Extract the [X, Y] coordinate from the center of the cell holding the provided text.  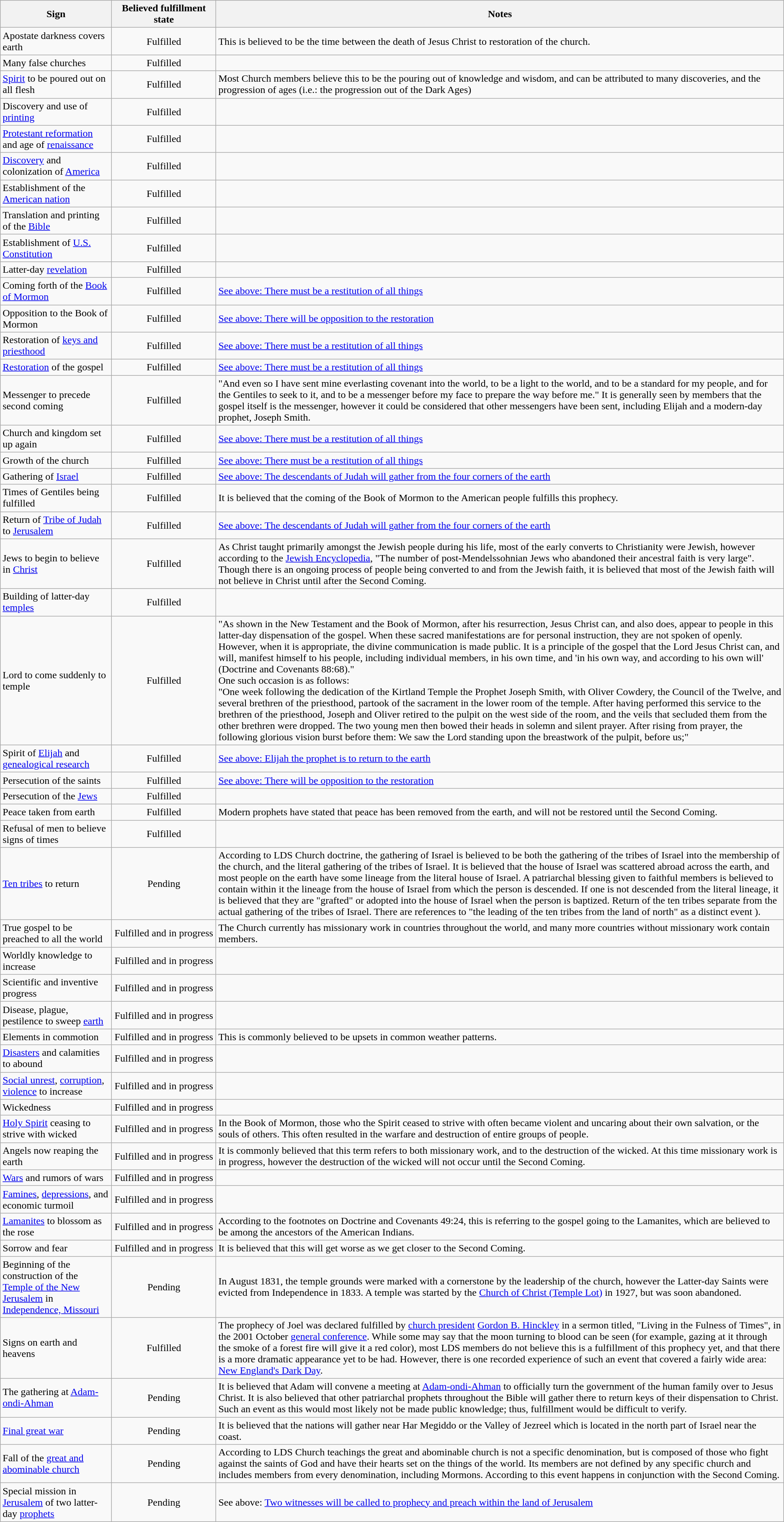
Building of latter-day temples [56, 602]
Elements in commotion [56, 1037]
The gathering at Adam-ondi-Ahman [56, 1398]
It is believed that the coming of the Book of Mormon to the American people fulfills this prophecy. [500, 498]
Persecution of the saints [56, 780]
Apostate darkness covers earth [56, 41]
Holy Spirit ceasing to strive with wicked [56, 1129]
Wars and rumors of wars [56, 1178]
Peace taken from earth [56, 812]
Signs on earth and heavens [56, 1348]
Fall of the great and abominable church [56, 1464]
True gospel to be preached to all the world [56, 933]
Many false churches [56, 63]
Famines, depressions, and economic turmoil [56, 1199]
It is believed that this will get worse as we get closer to the Second Coming. [500, 1248]
Gathering of Israel [56, 476]
Spirit of Elijah and genealogical research [56, 758]
Notes [500, 14]
Lamanites to blossom as the rose [56, 1227]
Believed fulfillment state [164, 14]
Ten tribes to return [56, 884]
This is believed to be the time between the death of Jesus Christ to restoration of the church. [500, 41]
Latter-day revelation [56, 269]
Modern prophets have stated that peace has been removed from the earth, and will not be restored until the Second Coming. [500, 812]
Discovery and use of printing [56, 111]
Restoration of keys and priesthood [56, 346]
Angels now reaping the earth [56, 1156]
Beginning of the construction of the Temple of the New Jerusalem in Independence, Missouri [56, 1287]
Final great war [56, 1431]
Establishment of U.S. Constitution [56, 248]
Church and kingdom set up again [56, 439]
Social unrest, corruption, violence to increase [56, 1086]
Special mission in Jerusalem of two latter-day prophets [56, 1502]
Disasters and calamities to abound [56, 1058]
Restoration of the gospel [56, 367]
Discovery and colonization of America [56, 166]
Times of Gentiles being fulfilled [56, 498]
Scientific and inventive progress [56, 988]
See above: Two witnesses will be called to prophecy and preach within the land of Jerusalem [500, 1502]
Messenger to precede second coming [56, 401]
Sign [56, 14]
This is commonly believed to be upsets in common weather patterns. [500, 1037]
Protestant reformation and age of renaissance [56, 139]
Lord to come suddenly to temple [56, 680]
Opposition to the Book of Mormon [56, 318]
The Church currently has missionary work in countries throughout the world, and many more countries without missionary work contain members. [500, 933]
See above: Elijah the prophet is to return to the earth [500, 758]
Refusal of men to believe signs of times [56, 834]
Establishment of the American nation [56, 194]
Persecution of the Jews [56, 796]
Translation and printing of the Bible [56, 220]
Coming forth of the Book of Mormon [56, 291]
Disease, plague, pestilence to sweep earth [56, 1016]
Spirit to be poured out on all flesh [56, 85]
Sorrow and fear [56, 1248]
Wickedness [56, 1107]
Growth of the church [56, 460]
Return of Tribe of Judah to Jerusalem [56, 525]
Jews to begin to believe in Christ [56, 564]
Worldly knowledge to increase [56, 961]
It is believed that the nations will gather near Har Megiddo or the Valley of Jezreel which is located in the north part of Israel near the coast. [500, 1431]
